Locate the cell with the specified text and output its (x, y) center coordinate. 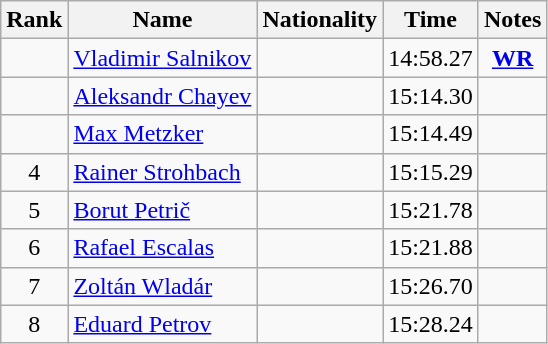
Name (162, 20)
Time (431, 20)
8 (34, 324)
15:26.70 (431, 286)
Eduard Petrov (162, 324)
Nationality (320, 20)
15:21.88 (431, 248)
Aleksandr Chayev (162, 96)
7 (34, 286)
WR (512, 58)
6 (34, 248)
15:15.29 (431, 172)
5 (34, 210)
Rafael Escalas (162, 248)
15:28.24 (431, 324)
Rainer Strohbach (162, 172)
4 (34, 172)
Zoltán Wladár (162, 286)
Max Metzker (162, 134)
15:14.49 (431, 134)
Borut Petrič (162, 210)
Vladimir Salnikov (162, 58)
15:14.30 (431, 96)
Rank (34, 20)
15:21.78 (431, 210)
14:58.27 (431, 58)
Notes (512, 20)
